Search for the cell housing the specified text and yield its (X, Y) center coordinate. 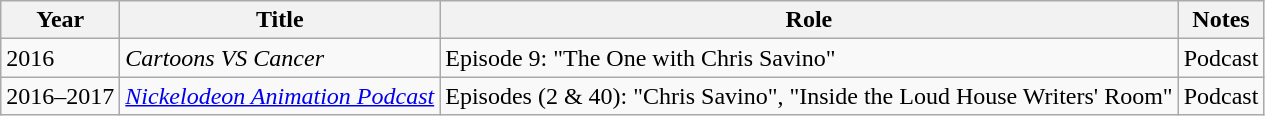
2016–2017 (60, 96)
Episode 9: "The One with Chris Savino" (809, 58)
2016 (60, 58)
Year (60, 20)
Episodes (2 & 40): "Chris Savino", "Inside the Loud House Writers' Room" (809, 96)
Nickelodeon Animation Podcast (280, 96)
Role (809, 20)
Notes (1221, 20)
Cartoons VS Cancer (280, 58)
Title (280, 20)
